For the text-containing cell, return its midpoint in [x, y] coordinate format. 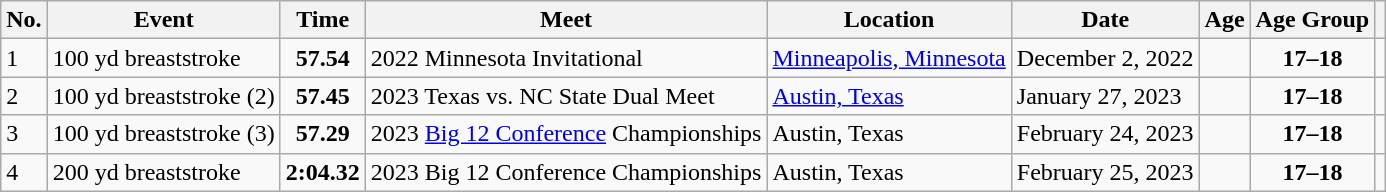
2:04.32 [322, 172]
1 [24, 58]
Date [1105, 20]
Age [1224, 20]
Minneapolis, Minnesota [889, 58]
100 yd breaststroke [164, 58]
December 2, 2022 [1105, 58]
Event [164, 20]
Meet [566, 20]
4 [24, 172]
Time [322, 20]
Age Group [1312, 20]
100 yd breaststroke (3) [164, 134]
No. [24, 20]
2022 Minnesota Invitational [566, 58]
57.54 [322, 58]
2023 Texas vs. NC State Dual Meet [566, 96]
January 27, 2023 [1105, 96]
February 24, 2023 [1105, 134]
2 [24, 96]
57.29 [322, 134]
February 25, 2023 [1105, 172]
200 yd breaststroke [164, 172]
100 yd breaststroke (2) [164, 96]
57.45 [322, 96]
Location [889, 20]
3 [24, 134]
